Provide the [X, Y] coordinate of the cell's center where the given text is located.  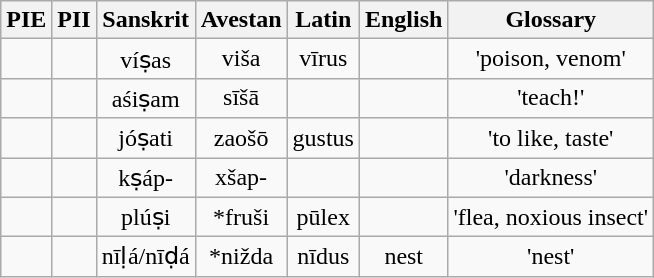
jóṣati [146, 138]
víṣas [146, 59]
Avestan [241, 20]
gustus [323, 138]
'to like, taste' [551, 138]
*fruši [241, 217]
'nest' [551, 257]
Glossary [551, 20]
'poison, venom' [551, 59]
vīrus [323, 59]
nīḷá/nīḍá [146, 257]
pūlex [323, 217]
*nižda [241, 257]
nīdus [323, 257]
'teach!' [551, 98]
'darkness' [551, 178]
Sanskrit [146, 20]
English [403, 20]
viša [241, 59]
zaošō [241, 138]
Latin [323, 20]
PIE [26, 20]
aśiṣam [146, 98]
'flea, noxious insect' [551, 217]
kṣáp- [146, 178]
plúṣi [146, 217]
xšap- [241, 178]
sīšā [241, 98]
PII [74, 20]
nest [403, 257]
